Scan for the cell matching the given text and deliver its [X, Y] coordinate at center. 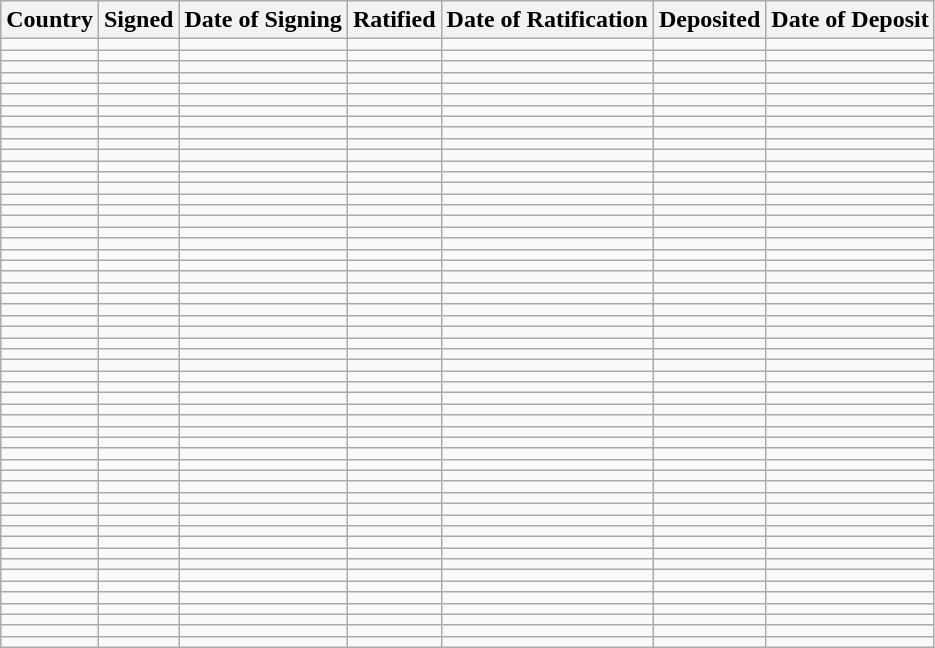
Signed [138, 20]
Country [50, 20]
Ratified [394, 20]
Date of Ratification [547, 20]
Date of Signing [263, 20]
Date of Deposit [850, 20]
Deposited [709, 20]
